Pinpoint the cell where the given text exists, returning its [x, y] midpoint coordinate. 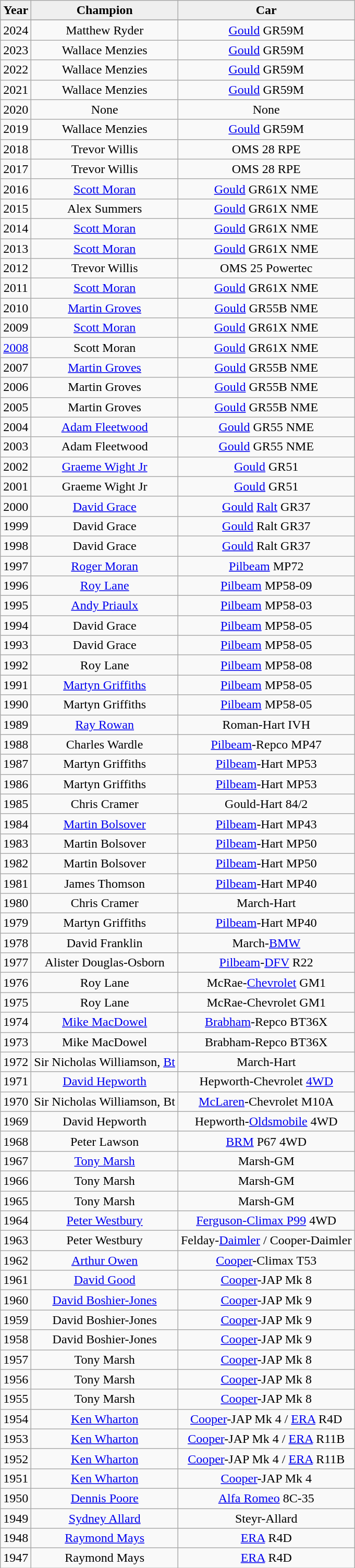
Ferguson-Climax P99 4WD [266, 1221]
1953 [16, 1439]
2006 [16, 387]
Pilbeam MP58-09 [266, 586]
1970 [16, 1101]
1948 [16, 1538]
2003 [16, 447]
2021 [16, 90]
Matthew Ryder [105, 30]
OMS 25 Powertec [266, 268]
2008 [16, 348]
Roman-Hart IVH [266, 725]
1998 [16, 546]
Hepworth-Oldsmobile 4WD [266, 1121]
1989 [16, 725]
1956 [16, 1379]
1979 [16, 923]
2020 [16, 109]
Gould-Hart 84/2 [266, 804]
2017 [16, 169]
1981 [16, 884]
1952 [16, 1459]
2002 [16, 467]
1947 [16, 1558]
2001 [16, 486]
2011 [16, 288]
Pilbeam MP72 [266, 566]
2016 [16, 189]
2010 [16, 308]
1975 [16, 1002]
1959 [16, 1320]
David Franklin [105, 943]
Sydney Allard [105, 1518]
Cooper-Climax T53 [266, 1260]
1965 [16, 1200]
1961 [16, 1280]
1978 [16, 943]
1992 [16, 665]
2015 [16, 209]
1994 [16, 626]
1958 [16, 1340]
2000 [16, 506]
1955 [16, 1399]
2005 [16, 407]
1972 [16, 1062]
Alister Douglas-Osborn [105, 963]
Pilbeam MP58-03 [266, 606]
Andy Priaulx [105, 606]
March-BMW [266, 943]
2024 [16, 30]
Roger Moran [105, 566]
1963 [16, 1241]
2019 [16, 129]
Cooper-JAP Mk 4 [266, 1478]
2004 [16, 427]
Alex Summers [105, 209]
2012 [16, 268]
1980 [16, 903]
1951 [16, 1478]
1997 [16, 566]
1987 [16, 764]
Hepworth-Chevrolet 4WD [266, 1082]
2009 [16, 328]
Cooper-JAP Mk 4 / ERA R4D [266, 1419]
Pilbeam-Hart MP43 [266, 824]
1983 [16, 843]
1967 [16, 1161]
1957 [16, 1359]
Car [266, 10]
1964 [16, 1221]
1969 [16, 1121]
2023 [16, 50]
Dennis Poore [105, 1498]
1966 [16, 1181]
James Thomson [105, 884]
1950 [16, 1498]
1985 [16, 804]
1999 [16, 526]
Charles Wardle [105, 744]
1982 [16, 863]
1986 [16, 784]
1991 [16, 685]
Steyr-Allard [266, 1518]
1973 [16, 1042]
Ray Rowan [105, 725]
Champion [105, 10]
2022 [16, 70]
David Good [105, 1280]
2018 [16, 149]
McLaren-Chevrolet M10A [266, 1101]
1988 [16, 744]
Pilbeam-DFV R22 [266, 963]
1996 [16, 586]
1995 [16, 606]
Year [16, 10]
1962 [16, 1260]
Pilbeam-Repco MP47 [266, 744]
Pilbeam MP58-08 [266, 665]
1974 [16, 1022]
1949 [16, 1518]
Arthur Owen [105, 1260]
Felday-Daimler / Cooper-Daimler [266, 1241]
1993 [16, 645]
1984 [16, 824]
1960 [16, 1300]
1976 [16, 983]
Peter Lawson [105, 1141]
1954 [16, 1419]
BRM P67 4WD [266, 1141]
2014 [16, 228]
1977 [16, 963]
2007 [16, 367]
2013 [16, 249]
1971 [16, 1082]
Alfa Romeo 8C-35 [266, 1498]
1968 [16, 1141]
1990 [16, 705]
